From the cell containing the given text, extract its center point as [x, y] coordinate. 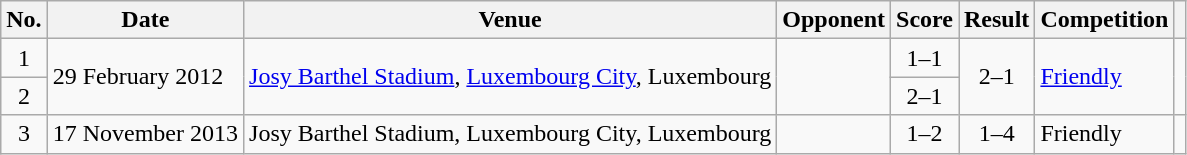
Venue [510, 20]
1–1 [925, 58]
Date [145, 20]
17 November 2013 [145, 134]
No. [24, 20]
3 [24, 134]
1–4 [996, 134]
Competition [1104, 20]
29 February 2012 [145, 77]
Score [925, 20]
1 [24, 58]
Result [996, 20]
Opponent [834, 20]
1–2 [925, 134]
2 [24, 96]
